Scan for the cell matching the given text and deliver its [x, y] coordinate at center. 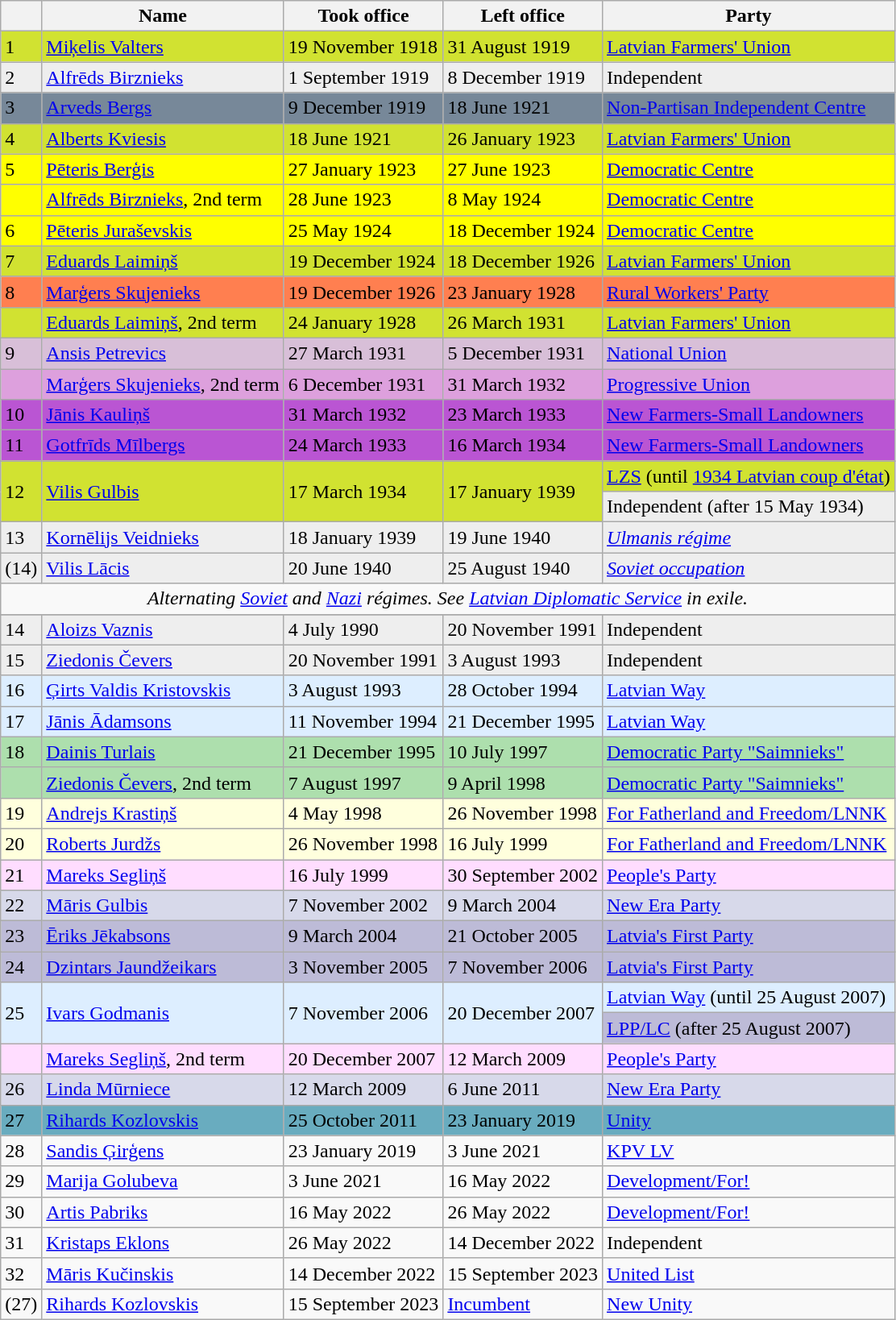
Jānis Kauliņš [163, 415]
31 August 1919 [523, 47]
Non-Partisan Independent Centre [749, 108]
10 [21, 415]
23 March 1933 [523, 415]
Andrejs Krastiņš [163, 813]
27 June 1923 [523, 169]
30 [21, 1212]
24 [21, 967]
25 May 1924 [363, 230]
Sandis Ģirģens [163, 1151]
19 [21, 813]
Marija Golubeva [163, 1181]
Kornēlijs Veidnieks [163, 538]
5 [21, 169]
Alberts Kviesis [163, 139]
Māris Gulbis [163, 906]
27 January 1923 [363, 169]
8 December 1919 [523, 77]
8 [21, 292]
Māris Kučinskis [163, 1273]
24 January 1928 [363, 322]
Eduards Laimiņš, 2nd term [163, 322]
25 October 2011 [363, 1120]
Left office [523, 16]
9 [21, 353]
28 [21, 1151]
11 [21, 446]
25 August 1940 [523, 568]
23 January 1928 [523, 292]
23 [21, 936]
27 [21, 1120]
3 November 2005 [363, 967]
18 December 1924 [523, 230]
Progressive Union [749, 384]
18 January 1939 [363, 538]
New Unity [749, 1304]
28 June 1923 [363, 200]
Independent (after 15 May 1934) [749, 507]
(27) [21, 1304]
United List [749, 1273]
Artis Pabriks [163, 1212]
16 [21, 691]
18 December 1926 [523, 261]
Arveds Bergs [163, 108]
Name [163, 16]
31 [21, 1243]
29 [21, 1181]
9 April 1998 [523, 782]
Ēriks Jēkabsons [163, 936]
24 March 1933 [363, 446]
6 December 1931 [363, 384]
19 November 1918 [363, 47]
Ziedonis Čevers [163, 660]
21 [21, 874]
Pēteris Berģis [163, 169]
19 December 1924 [363, 261]
(14) [21, 568]
17 March 1934 [363, 492]
Gotfrīds Mīlbergs [163, 446]
14 [21, 629]
7 November 2002 [363, 906]
26 January 1923 [523, 139]
19 June 1940 [523, 538]
4 [21, 139]
Mareks Segliņš [163, 874]
1 [21, 47]
2 [21, 77]
Roberts Jurdžs [163, 844]
Alternating Soviet and Nazi régimes. See Latvian Diplomatic Service in exile. [448, 599]
Jānis Ādamsons [163, 721]
7 [21, 261]
17 [21, 721]
Ansis Petrevics [163, 353]
30 September 2002 [523, 874]
Pēteris Juraševskis [163, 230]
Marģers Skujenieks [163, 292]
4 May 1998 [363, 813]
Vilis Lācis [163, 568]
17 January 1939 [523, 492]
21 October 2005 [523, 936]
Miķelis Valters [163, 47]
Rural Workers' Party [749, 292]
Alfrēds Birznieks, 2nd term [163, 200]
Eduards Laimiņš [163, 261]
LPP/LC (after 25 August 2007) [749, 1028]
25 [21, 1013]
10 July 1997 [523, 752]
12 [21, 492]
Party [749, 16]
22 [21, 906]
27 March 1931 [363, 353]
20 [21, 844]
15 [21, 660]
5 December 1931 [523, 353]
Ģirts Valdis Kristovskis [163, 691]
9 December 1919 [363, 108]
Mareks Segliņš, 2nd term [163, 1059]
Dainis Turlais [163, 752]
Ziedonis Čevers, 2nd term [163, 782]
Dzintars Jaundžeikars [163, 967]
3 [21, 108]
26 March 1931 [523, 322]
Incumbent [523, 1304]
Linda Mūrniece [163, 1090]
Soviet occupation [749, 568]
Aloizs Vaznis [163, 629]
11 November 1994 [363, 721]
20 June 1940 [363, 568]
National Union [749, 353]
19 December 1926 [363, 292]
Ulmanis régime [749, 538]
Ivars Godmanis [163, 1013]
7 August 1997 [363, 782]
6 [21, 230]
16 March 1934 [523, 446]
Vilis Gulbis [163, 492]
Took office [363, 16]
18 [21, 752]
KPV LV [749, 1151]
6 June 2011 [523, 1090]
26 [21, 1090]
Unity [749, 1120]
4 July 1990 [363, 629]
1 September 1919 [363, 77]
Kristaps Eklons [163, 1243]
28 October 1994 [523, 691]
Latvian Way (until 25 August 2007) [749, 998]
Alfrēds Birznieks [163, 77]
LZS (until 1934 Latvian coup d'état) [749, 476]
13 [21, 538]
Marģers Skujenieks, 2nd term [163, 384]
32 [21, 1273]
8 May 1924 [523, 200]
